Output the (x, y) coordinate of the center of the cell containing the given text.  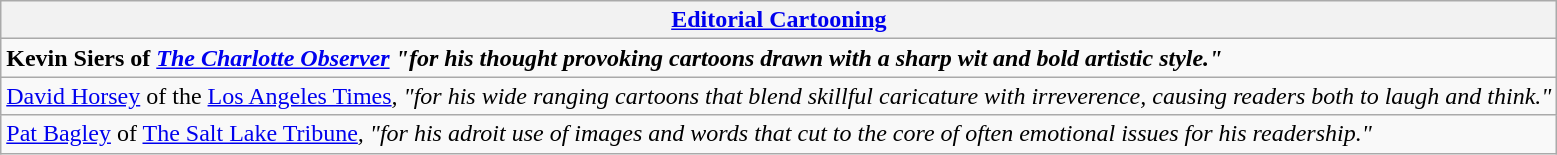
Kevin Siers of The Charlotte Observer "for his thought provoking cartoons drawn with a sharp wit and bold artistic style." (779, 58)
Editorial Cartooning (779, 20)
Pat Bagley of The Salt Lake Tribune, "for his adroit use of images and words that cut to the core of often emotional issues for his readership." (779, 134)
